Find where the given text appears and provide that cell's center as [X, Y] coordinate. 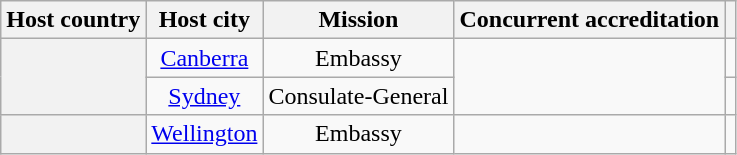
Sydney [204, 96]
Host country [74, 20]
Host city [204, 20]
Concurrent accreditation [590, 20]
Wellington [204, 134]
Mission [358, 20]
Consulate-General [358, 96]
Canberra [204, 58]
